For the text-containing cell, return its midpoint in [x, y] coordinate format. 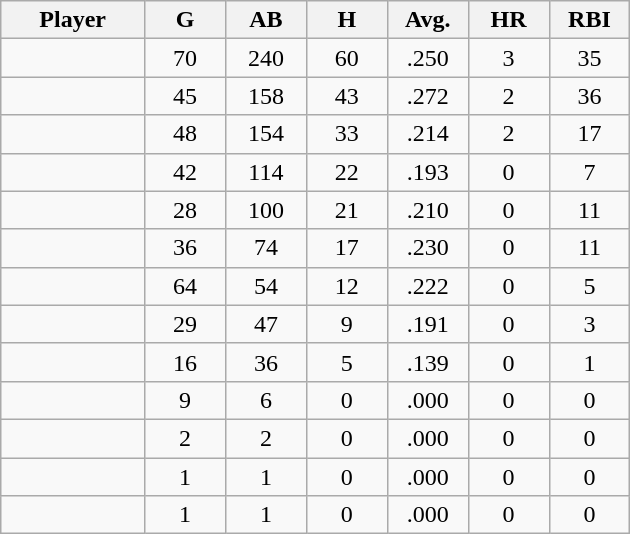
Avg. [428, 20]
29 [186, 324]
H [346, 20]
.230 [428, 248]
22 [346, 172]
45 [186, 96]
43 [346, 96]
16 [186, 362]
G [186, 20]
33 [346, 134]
21 [346, 210]
28 [186, 210]
.250 [428, 58]
7 [590, 172]
47 [266, 324]
35 [590, 58]
.191 [428, 324]
.222 [428, 286]
154 [266, 134]
42 [186, 172]
.272 [428, 96]
64 [186, 286]
.214 [428, 134]
70 [186, 58]
Player [73, 20]
48 [186, 134]
.210 [428, 210]
158 [266, 96]
114 [266, 172]
.139 [428, 362]
6 [266, 400]
HR [508, 20]
100 [266, 210]
240 [266, 58]
12 [346, 286]
AB [266, 20]
RBI [590, 20]
.193 [428, 172]
60 [346, 58]
74 [266, 248]
54 [266, 286]
